Output the (X, Y) coordinate of the center of the cell containing the given text.  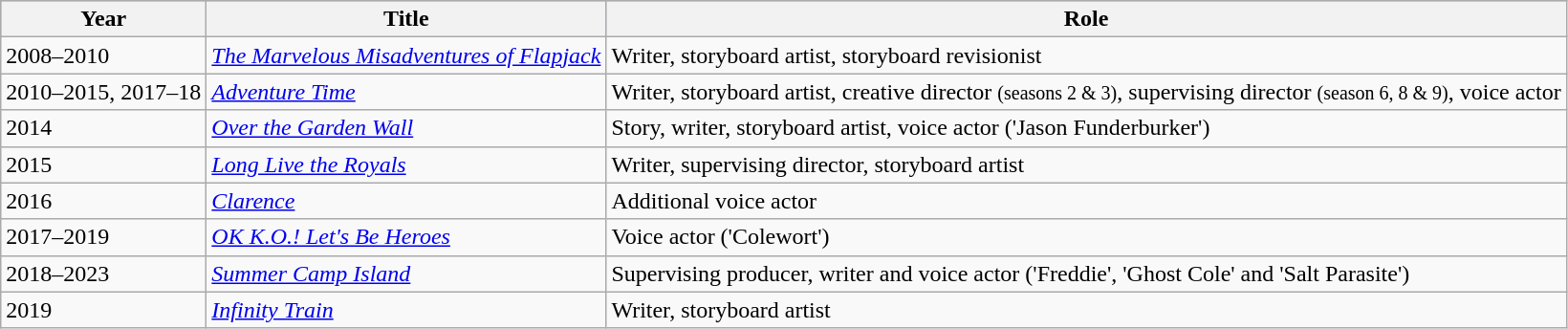
Adventure Time (406, 92)
Writer, storyboard artist, storyboard revisionist (1086, 55)
Supervising producer, writer and voice actor ('Freddie', 'Ghost Cole' and 'Salt Parasite') (1086, 274)
2008–2010 (103, 55)
Long Live the Royals (406, 164)
2014 (103, 128)
Over the Garden Wall (406, 128)
OK K.O.! Let's Be Heroes (406, 237)
2015 (103, 164)
Infinity Train (406, 310)
Writer, supervising director, storyboard artist (1086, 164)
Additional voice actor (1086, 201)
Story, writer, storyboard artist, voice actor ('Jason Funderburker') (1086, 128)
Summer Camp Island (406, 274)
Writer, storyboard artist, creative director (seasons 2 & 3), supervising director (season 6, 8 & 9), voice actor (1086, 92)
2017–2019 (103, 237)
Role (1086, 19)
Year (103, 19)
Writer, storyboard artist (1086, 310)
The Marvelous Misadventures of Flapjack (406, 55)
Title (406, 19)
2016 (103, 201)
2018–2023 (103, 274)
2010–2015, 2017–18 (103, 92)
Clarence (406, 201)
2019 (103, 310)
Voice actor ('Colewort') (1086, 237)
